Extract the (X, Y) coordinate from the center of the cell holding the provided text.  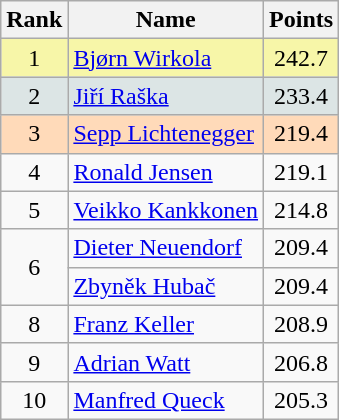
Adrian Watt (166, 362)
Ronald Jensen (166, 172)
Jiří Raška (166, 96)
Rank (34, 20)
Sepp Lichtenegger (166, 134)
8 (34, 324)
3 (34, 134)
1 (34, 58)
Points (302, 20)
242.7 (302, 58)
Dieter Neuendorf (166, 248)
6 (34, 267)
Bjørn Wirkola (166, 58)
Name (166, 20)
Manfred Queck (166, 400)
233.4 (302, 96)
208.9 (302, 324)
5 (34, 210)
Zbyněk Hubač (166, 286)
4 (34, 172)
205.3 (302, 400)
219.4 (302, 134)
10 (34, 400)
214.8 (302, 210)
219.1 (302, 172)
Veikko Kankkonen (166, 210)
Franz Keller (166, 324)
9 (34, 362)
206.8 (302, 362)
2 (34, 96)
